Return the (x, y) coordinate for the center point of the cell that contains the specified text.  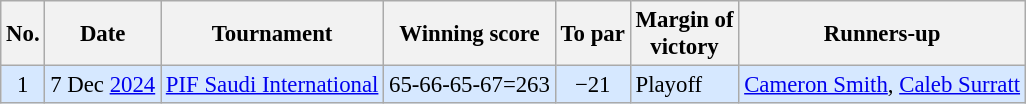
Winning score (470, 34)
7 Dec 2024 (103, 85)
Runners-up (882, 34)
PIF Saudi International (272, 85)
65-66-65-67=263 (470, 85)
Tournament (272, 34)
Date (103, 34)
Margin ofvictory (684, 34)
1 (23, 85)
Cameron Smith, Caleb Surratt (882, 85)
Playoff (684, 85)
To par (592, 34)
−21 (592, 85)
No. (23, 34)
